Output the [X, Y] coordinate of the center of the cell containing the given text.  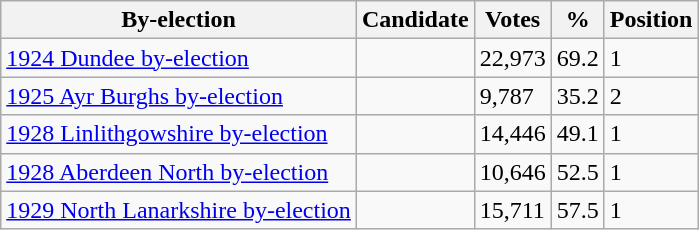
10,646 [512, 172]
15,711 [512, 210]
1929 North Lanarkshire by-election [179, 210]
52.5 [578, 172]
Candidate [415, 20]
1924 Dundee by-election [179, 58]
57.5 [578, 210]
1925 Ayr Burghs by-election [179, 96]
Position [651, 20]
1928 Linlithgowshire by-election [179, 134]
Votes [512, 20]
% [578, 20]
1928 Aberdeen North by-election [179, 172]
14,446 [512, 134]
By-election [179, 20]
69.2 [578, 58]
35.2 [578, 96]
49.1 [578, 134]
2 [651, 96]
22,973 [512, 58]
9,787 [512, 96]
